Search for the cell housing the specified text and yield its (x, y) center coordinate. 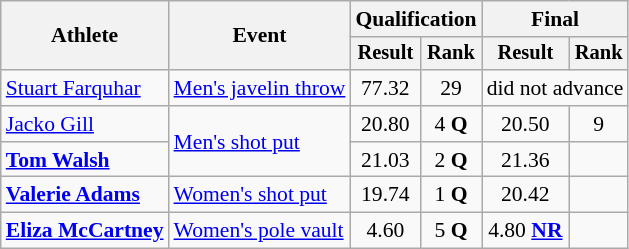
Event (260, 36)
2 Q (450, 160)
Athlete (85, 36)
29 (450, 88)
4.80 NR (526, 231)
Eliza McCartney (85, 231)
1 Q (450, 195)
20.50 (526, 124)
Valerie Adams (85, 195)
20.42 (526, 195)
21.36 (526, 160)
5 Q (450, 231)
Men's javelin throw (260, 88)
Jacko Gill (85, 124)
19.74 (385, 195)
4.60 (385, 231)
21.03 (385, 160)
Men's shot put (260, 142)
9 (599, 124)
did not advance (556, 88)
Qualification (416, 19)
Final (556, 19)
Stuart Farquhar (85, 88)
Women's pole vault (260, 231)
Tom Walsh (85, 160)
4 Q (450, 124)
77.32 (385, 88)
20.80 (385, 124)
Women's shot put (260, 195)
